From the cell containing the given text, extract its center point as (X, Y) coordinate. 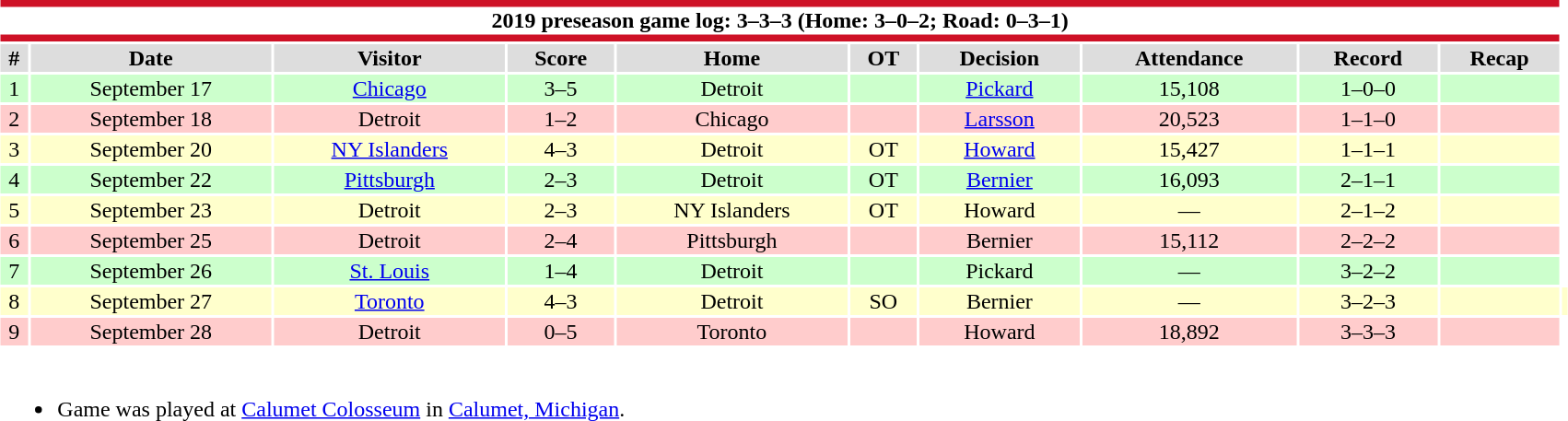
15,112 (1188, 240)
9 (15, 332)
2–4 (561, 240)
1–1–1 (1368, 149)
2–1–1 (1368, 180)
3–2–3 (1368, 301)
18,892 (1188, 332)
1–2 (561, 119)
SO (883, 301)
Recap (1500, 58)
Attendance (1188, 58)
2–2–2 (1368, 240)
St. Louis (390, 271)
September 17 (151, 88)
September 26 (151, 271)
September 23 (151, 210)
September 27 (151, 301)
2 (15, 119)
3–5 (561, 88)
6 (15, 240)
Home (731, 58)
15,427 (1188, 149)
Score (561, 58)
16,093 (1188, 180)
1–0–0 (1368, 88)
2019 preseason game log: 3–3–3 (Home: 3–0–2; Road: 0–3–1) (780, 20)
September 25 (151, 240)
3–2–2 (1368, 271)
1–1–0 (1368, 119)
4 (15, 180)
0–5 (561, 332)
1–4 (561, 271)
5 (15, 210)
15,108 (1188, 88)
3–3–3 (1368, 332)
# (15, 58)
Record (1368, 58)
3 (15, 149)
7 (15, 271)
Date (151, 58)
September 18 (151, 119)
8 (15, 301)
September 28 (151, 332)
September 22 (151, 180)
Decision (999, 58)
2–1–2 (1368, 210)
Visitor (390, 58)
Larsson (999, 119)
September 20 (151, 149)
20,523 (1188, 119)
1 (15, 88)
